Pinpoint the cell where the given text exists, returning its [X, Y] midpoint coordinate. 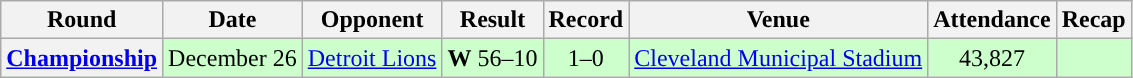
Venue [778, 20]
Record [586, 20]
Attendance [992, 20]
Round [82, 20]
Recap [1094, 20]
December 26 [233, 58]
W 56–10 [492, 58]
Date [233, 20]
Championship [82, 58]
1–0 [586, 58]
Opponent [372, 20]
Cleveland Municipal Stadium [778, 58]
43,827 [992, 58]
Result [492, 20]
Detroit Lions [372, 58]
